Pinpoint the cell where the given text exists, returning its (X, Y) midpoint coordinate. 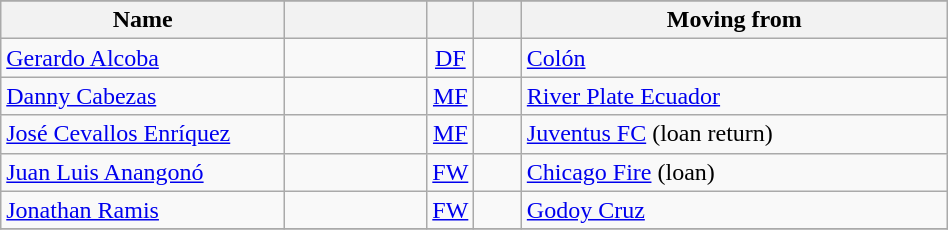
Godoy Cruz (734, 210)
Juan Luis Anangonó (143, 172)
River Plate Ecuador (734, 96)
Chicago Fire (loan) (734, 172)
Jonathan Ramis (143, 210)
José Cevallos Enríquez (143, 134)
Colón (734, 58)
Juventus FC (loan return) (734, 134)
Danny Cabezas (143, 96)
DF (450, 58)
Name (143, 20)
Moving from (734, 20)
Gerardo Alcoba (143, 58)
